From the cell containing the given text, extract its center point as [X, Y] coordinate. 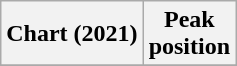
Chart (2021) [72, 34]
Peakposition [189, 34]
